Find where the given text appears and provide that cell's center as (x, y) coordinate. 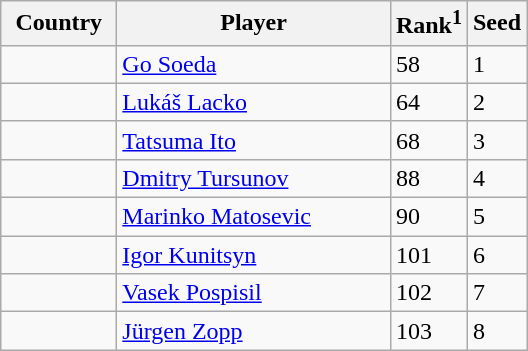
Seed (496, 24)
Country (59, 24)
90 (428, 217)
1 (496, 64)
68 (428, 140)
58 (428, 64)
Rank1 (428, 24)
88 (428, 178)
64 (428, 102)
6 (496, 255)
3 (496, 140)
Vasek Pospisil (254, 293)
Marinko Matosevic (254, 217)
Lukáš Lacko (254, 102)
Player (254, 24)
Tatsuma Ito (254, 140)
8 (496, 331)
Igor Kunitsyn (254, 255)
Jürgen Zopp (254, 331)
4 (496, 178)
102 (428, 293)
101 (428, 255)
2 (496, 102)
Dmitry Tursunov (254, 178)
Go Soeda (254, 64)
7 (496, 293)
5 (496, 217)
103 (428, 331)
